From the cell containing the given text, extract its center point as (x, y) coordinate. 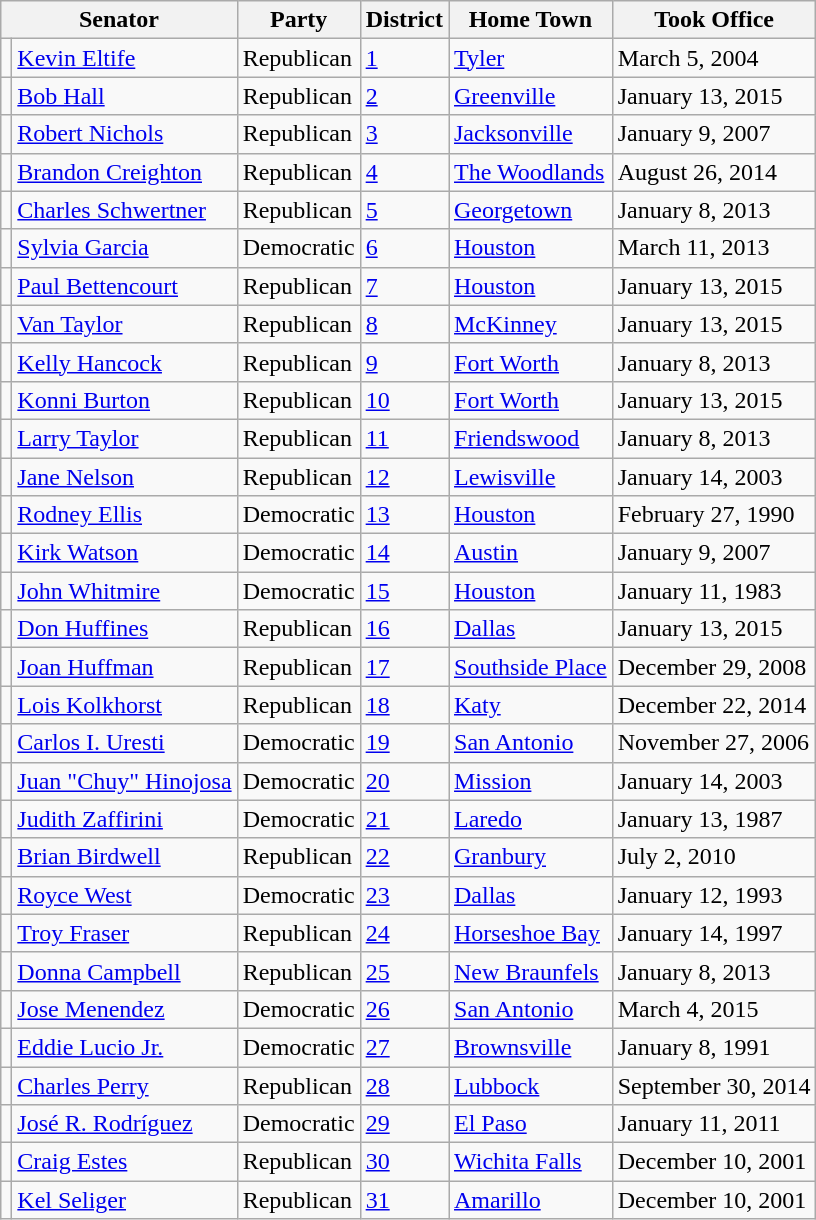
Tyler (530, 58)
19 (404, 743)
March 5, 2004 (714, 58)
Royce West (124, 895)
Craig Estes (124, 1162)
3 (404, 134)
December 29, 2008 (714, 667)
24 (404, 933)
Charles Schwertner (124, 210)
Jose Menendez (124, 1009)
Carlos I. Uresti (124, 743)
23 (404, 895)
5 (404, 210)
30 (404, 1162)
16 (404, 629)
Horseshoe Bay (530, 933)
Wichita Falls (530, 1162)
2 (404, 96)
18 (404, 705)
Kel Seliger (124, 1200)
District (404, 20)
Georgetown (530, 210)
Laredo (530, 819)
March 11, 2013 (714, 248)
Southside Place (530, 667)
Lubbock (530, 1085)
Jane Nelson (124, 477)
Konni Burton (124, 400)
28 (404, 1085)
Brandon Creighton (124, 172)
July 2, 2010 (714, 857)
January 13, 1987 (714, 819)
6 (404, 248)
Took Office (714, 20)
Eddie Lucio Jr. (124, 1047)
Mission (530, 781)
Friendswood (530, 438)
1 (404, 58)
August 26, 2014 (714, 172)
Troy Fraser (124, 933)
January 14, 1997 (714, 933)
New Braunfels (530, 971)
Amarillo (530, 1200)
26 (404, 1009)
Home Town (530, 20)
Austin (530, 553)
25 (404, 971)
El Paso (530, 1124)
Rodney Ellis (124, 515)
January 12, 1993 (714, 895)
27 (404, 1047)
November 27, 2006 (714, 743)
15 (404, 591)
Donna Campbell (124, 971)
12 (404, 477)
January 11, 1983 (714, 591)
7 (404, 286)
Kelly Hancock (124, 362)
February 27, 1990 (714, 515)
14 (404, 553)
Granbury (530, 857)
8 (404, 324)
September 30, 2014 (714, 1085)
Van Taylor (124, 324)
Charles Perry (124, 1085)
Katy (530, 705)
Kirk Watson (124, 553)
Joan Huffman (124, 667)
Paul Bettencourt (124, 286)
Larry Taylor (124, 438)
11 (404, 438)
17 (404, 667)
José R. Rodríguez (124, 1124)
Judith Zaffirini (124, 819)
4 (404, 172)
13 (404, 515)
Brian Birdwell (124, 857)
Don Huffines (124, 629)
January 8, 1991 (714, 1047)
10 (404, 400)
The Woodlands (530, 172)
McKinney (530, 324)
December 22, 2014 (714, 705)
Kevin Eltife (124, 58)
Jacksonville (530, 134)
March 4, 2015 (714, 1009)
John Whitmire (124, 591)
20 (404, 781)
Bob Hall (124, 96)
21 (404, 819)
31 (404, 1200)
29 (404, 1124)
Juan "Chuy" Hinojosa (124, 781)
9 (404, 362)
Lois Kolkhorst (124, 705)
Party (298, 20)
January 11, 2011 (714, 1124)
Lewisville (530, 477)
Sylvia Garcia (124, 248)
Senator (119, 20)
Brownsville (530, 1047)
Greenville (530, 96)
Robert Nichols (124, 134)
22 (404, 857)
